From the cell containing the given text, extract its center point as [x, y] coordinate. 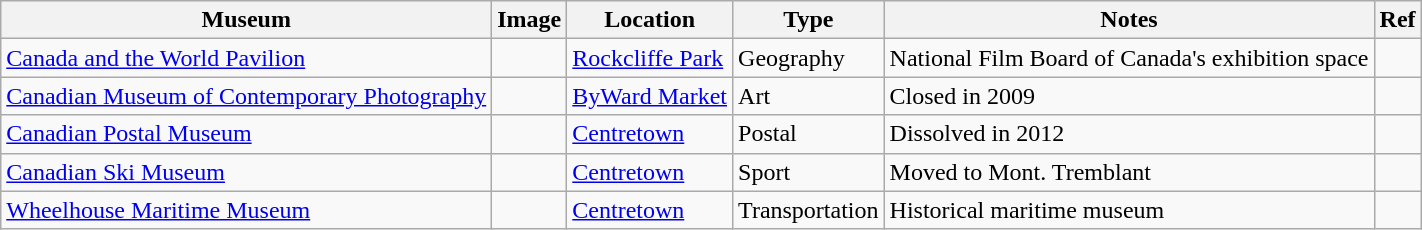
Ref [1398, 20]
Art [809, 96]
Geography [809, 58]
Canadian Ski Museum [246, 172]
Canadian Museum of Contemporary Photography [246, 96]
Moved to Mont. Tremblant [1129, 172]
Canadian Postal Museum [246, 134]
Canada and the World Pavilion [246, 58]
Image [530, 20]
Location [650, 20]
Closed in 2009 [1129, 96]
National Film Board of Canada's exhibition space [1129, 58]
Notes [1129, 20]
Type [809, 20]
Dissolved in 2012 [1129, 134]
Historical maritime museum [1129, 210]
Rockcliffe Park [650, 58]
Museum [246, 20]
Wheelhouse Maritime Museum [246, 210]
Sport [809, 172]
ByWard Market [650, 96]
Transportation [809, 210]
Postal [809, 134]
